Determine the [x, y] coordinate at the center of the cell enclosing the given text.  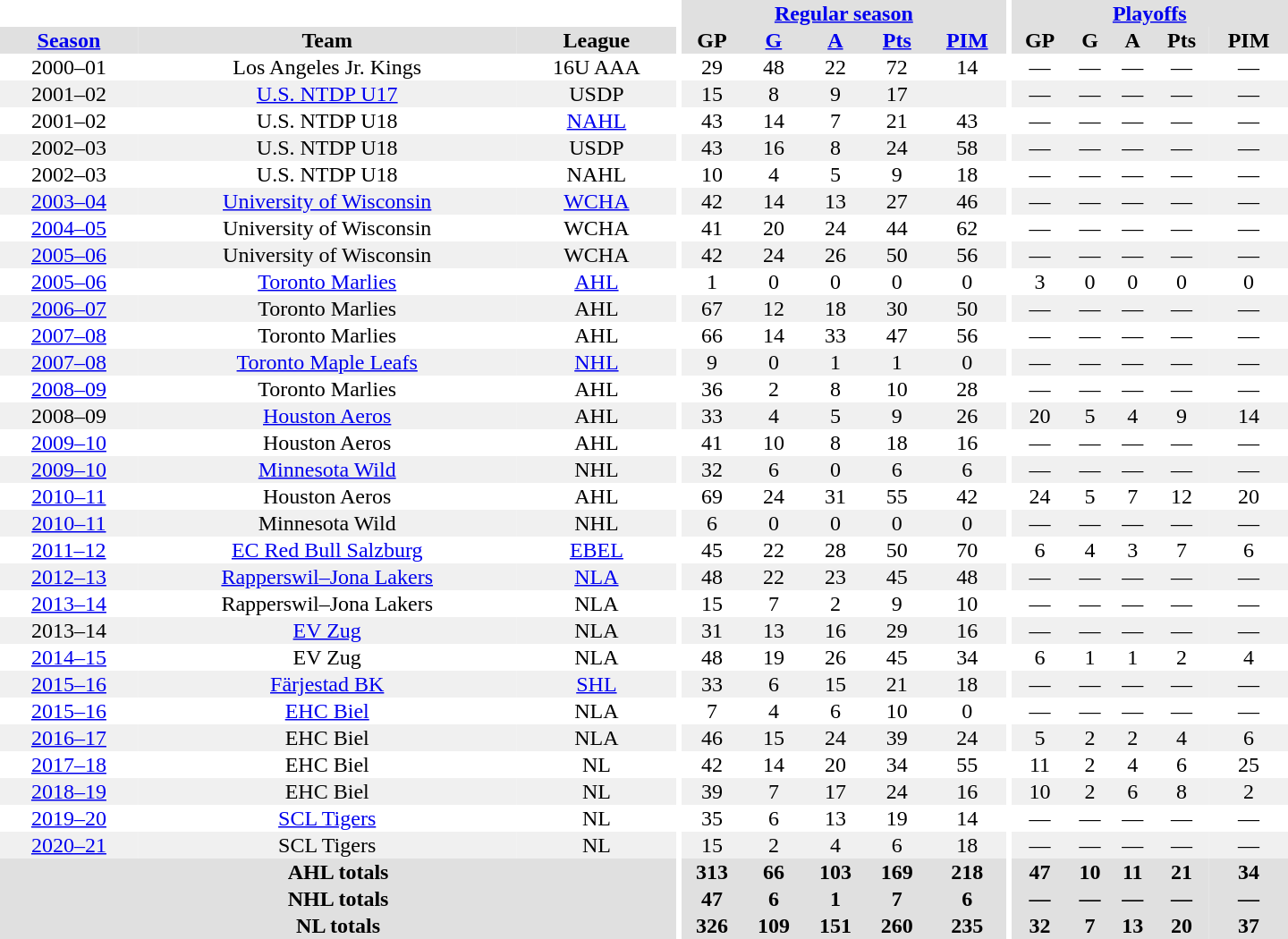
NHL totals [338, 899]
AHL totals [338, 872]
Season [69, 40]
58 [967, 148]
103 [835, 872]
EC Red Bull Salzburg [327, 550]
62 [967, 228]
44 [896, 228]
69 [712, 496]
260 [896, 926]
27 [896, 201]
109 [773, 926]
23 [835, 577]
235 [967, 926]
EBEL [597, 550]
2014–15 [69, 657]
2011–12 [69, 550]
2019–20 [69, 818]
Färjestad BK [327, 684]
35 [712, 818]
151 [835, 926]
25 [1249, 765]
2000–01 [69, 67]
72 [896, 67]
326 [712, 926]
36 [712, 389]
218 [967, 872]
2016–17 [69, 738]
37 [1249, 926]
16U AAA [597, 67]
U.S. NTDP U17 [327, 94]
Playoffs [1149, 13]
2003–04 [69, 201]
313 [712, 872]
Team [327, 40]
169 [896, 872]
30 [896, 309]
Regular season [844, 13]
Los Angeles Jr. Kings [327, 67]
League [597, 40]
NL totals [338, 926]
2017–18 [69, 765]
Toronto Maple Leafs [327, 362]
2006–07 [69, 309]
2020–21 [69, 845]
2012–13 [69, 577]
2018–19 [69, 791]
67 [712, 309]
SHL [597, 684]
2004–05 [69, 228]
70 [967, 550]
